For the text-containing cell, return its midpoint in (X, Y) coordinate format. 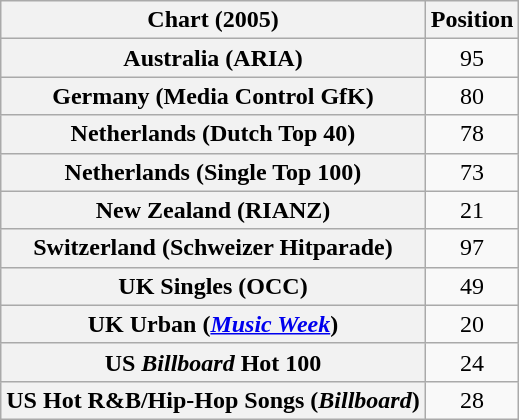
Switzerland (Schweizer Hitparade) (213, 248)
49 (472, 286)
Position (472, 20)
Germany (Media Control GfK) (213, 96)
24 (472, 362)
21 (472, 210)
US Hot R&B/Hip-Hop Songs (Billboard) (213, 400)
Netherlands (Single Top 100) (213, 172)
20 (472, 324)
73 (472, 172)
Netherlands (Dutch Top 40) (213, 134)
New Zealand (RIANZ) (213, 210)
UK Urban (Music Week) (213, 324)
UK Singles (OCC) (213, 286)
80 (472, 96)
95 (472, 58)
97 (472, 248)
Australia (ARIA) (213, 58)
78 (472, 134)
28 (472, 400)
US Billboard Hot 100 (213, 362)
Chart (2005) (213, 20)
